Identify which cell holds the provided text, then report its [x, y] central coordinate. 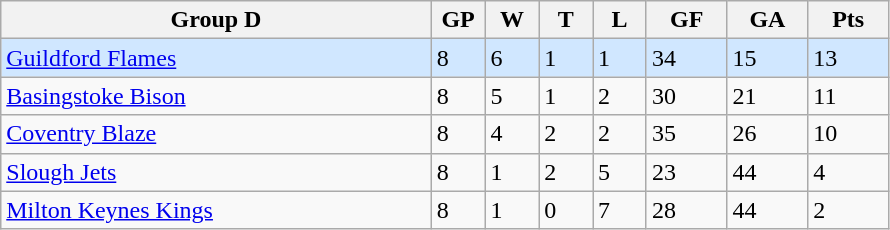
26 [768, 134]
7 [620, 210]
34 [686, 58]
Pts [848, 20]
6 [512, 58]
30 [686, 96]
21 [768, 96]
Milton Keynes Kings [216, 210]
23 [686, 172]
35 [686, 134]
Group D [216, 20]
Guildford Flames [216, 58]
10 [848, 134]
11 [848, 96]
13 [848, 58]
28 [686, 210]
L [620, 20]
W [512, 20]
GA [768, 20]
T [566, 20]
Coventry Blaze [216, 134]
GF [686, 20]
Basingstoke Bison [216, 96]
15 [768, 58]
GP [458, 20]
0 [566, 210]
Slough Jets [216, 172]
